Find where the given text appears and provide that cell's center as [x, y] coordinate. 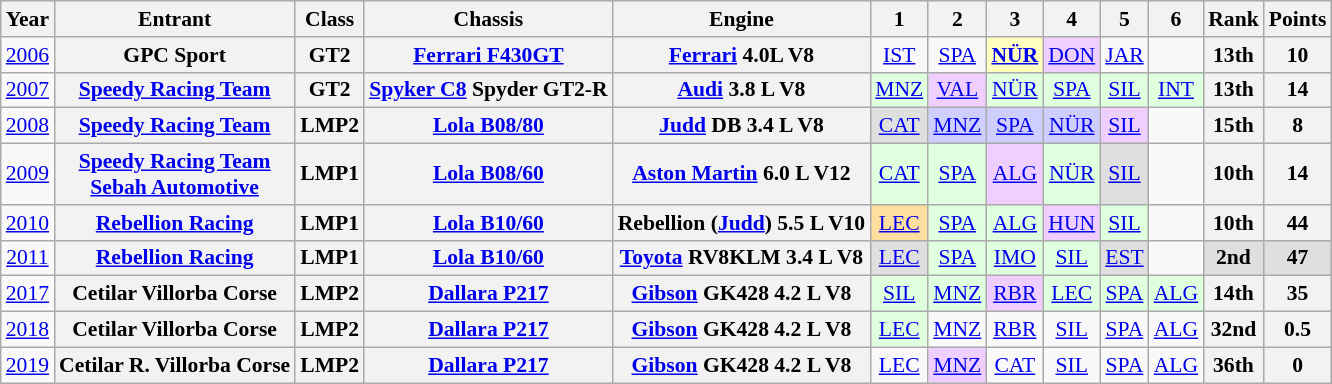
14th [1234, 294]
Entrant [174, 19]
IST [899, 55]
JAR [1124, 55]
36th [1234, 365]
Lola B08/60 [488, 174]
2018 [28, 330]
2010 [28, 223]
Speedy Racing TeamSebah Automotive [174, 174]
Rank [1234, 19]
6 [1176, 19]
8 [1298, 126]
Toyota RV8KLM 3.4 L V8 [742, 258]
EST [1124, 258]
15th [1234, 126]
47 [1298, 258]
Ferrari 4.0L V8 [742, 55]
Year [28, 19]
2 [957, 19]
2017 [28, 294]
HUN [1072, 223]
Class [330, 19]
Engine [742, 19]
10 [1298, 55]
Spyker C8 Spyder GT2-R [488, 90]
DON [1072, 55]
Ferrari F430GT [488, 55]
5 [1124, 19]
INT [1176, 90]
Rebellion (Judd) 5.5 L V10 [742, 223]
44 [1298, 223]
1 [899, 19]
Chassis [488, 19]
0 [1298, 365]
2007 [28, 90]
Judd DB 3.4 L V8 [742, 126]
2006 [28, 55]
GPC Sport [174, 55]
Aston Martin 6.0 L V12 [742, 174]
35 [1298, 294]
32nd [1234, 330]
2008 [28, 126]
2011 [28, 258]
Cetilar R. Villorba Corse [174, 365]
Points [1298, 19]
IMO [1014, 258]
2009 [28, 174]
VAL [957, 90]
Lola B08/80 [488, 126]
0.5 [1298, 330]
2019 [28, 365]
Audi 3.8 L V8 [742, 90]
3 [1014, 19]
4 [1072, 19]
2nd [1234, 258]
